Return (X, Y) of the center of cell containing provided text 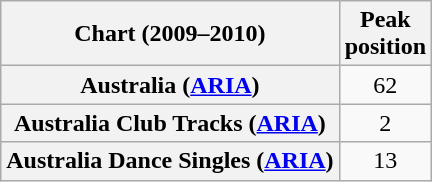
Chart (2009–2010) (170, 34)
62 (385, 85)
Peakposition (385, 34)
13 (385, 161)
Australia Dance Singles (ARIA) (170, 161)
Australia (ARIA) (170, 85)
Australia Club Tracks (ARIA) (170, 123)
2 (385, 123)
